Return (x, y) of the center of cell containing provided text 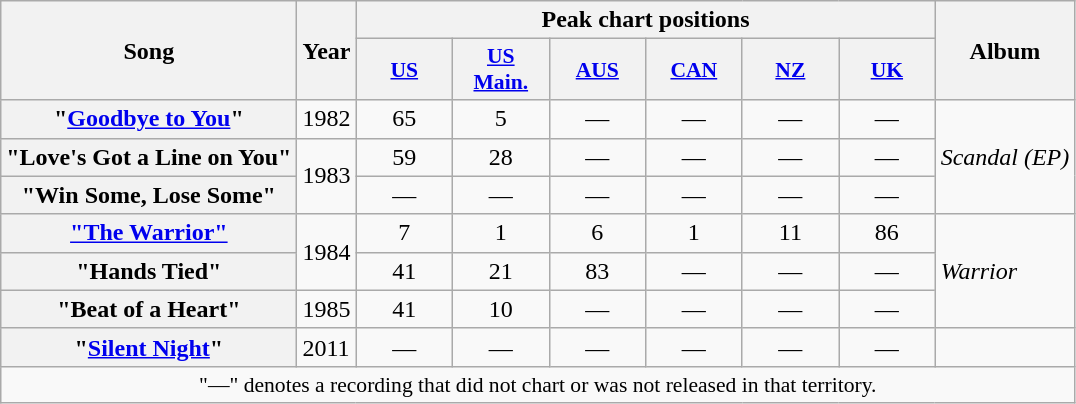
Peak chart positions (646, 20)
"Win Some, Lose Some" (149, 195)
"Beat of a Heart" (149, 309)
Scandal (EP) (1005, 157)
1983 (326, 176)
1982 (326, 119)
"—" denotes a recording that did not chart or was not released in that territory. (538, 384)
1984 (326, 252)
Warrior (1005, 271)
28 (502, 157)
86 (888, 233)
5 (502, 119)
CAN (694, 70)
10 (502, 309)
NZ (790, 70)
USMain. (502, 70)
"The Warrior" (149, 233)
7 (404, 233)
"Love's Got a Line on You" (149, 157)
83 (598, 271)
1985 (326, 309)
"Hands Tied" (149, 271)
6 (598, 233)
65 (404, 119)
"Silent Night" (149, 347)
UK (888, 70)
Year (326, 50)
2011 (326, 347)
21 (502, 271)
11 (790, 233)
"Goodbye to You" (149, 119)
Song (149, 50)
US (404, 70)
Album (1005, 50)
59 (404, 157)
AUS (598, 70)
